Determine the (x, y) coordinate at the center of the cell enclosing the given text.  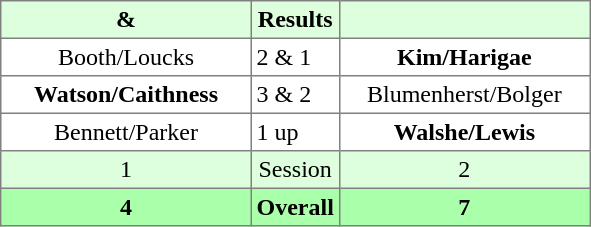
Kim/Harigae (464, 57)
Session (295, 170)
1 up (295, 132)
& (126, 20)
Bennett/Parker (126, 132)
7 (464, 207)
2 & 1 (295, 57)
2 (464, 170)
Overall (295, 207)
Results (295, 20)
1 (126, 170)
Booth/Loucks (126, 57)
4 (126, 207)
Watson/Caithness (126, 95)
Blumenherst/Bolger (464, 95)
Walshe/Lewis (464, 132)
3 & 2 (295, 95)
